Detect which cell encompasses the target text, then output its (X, Y) center coordinate. 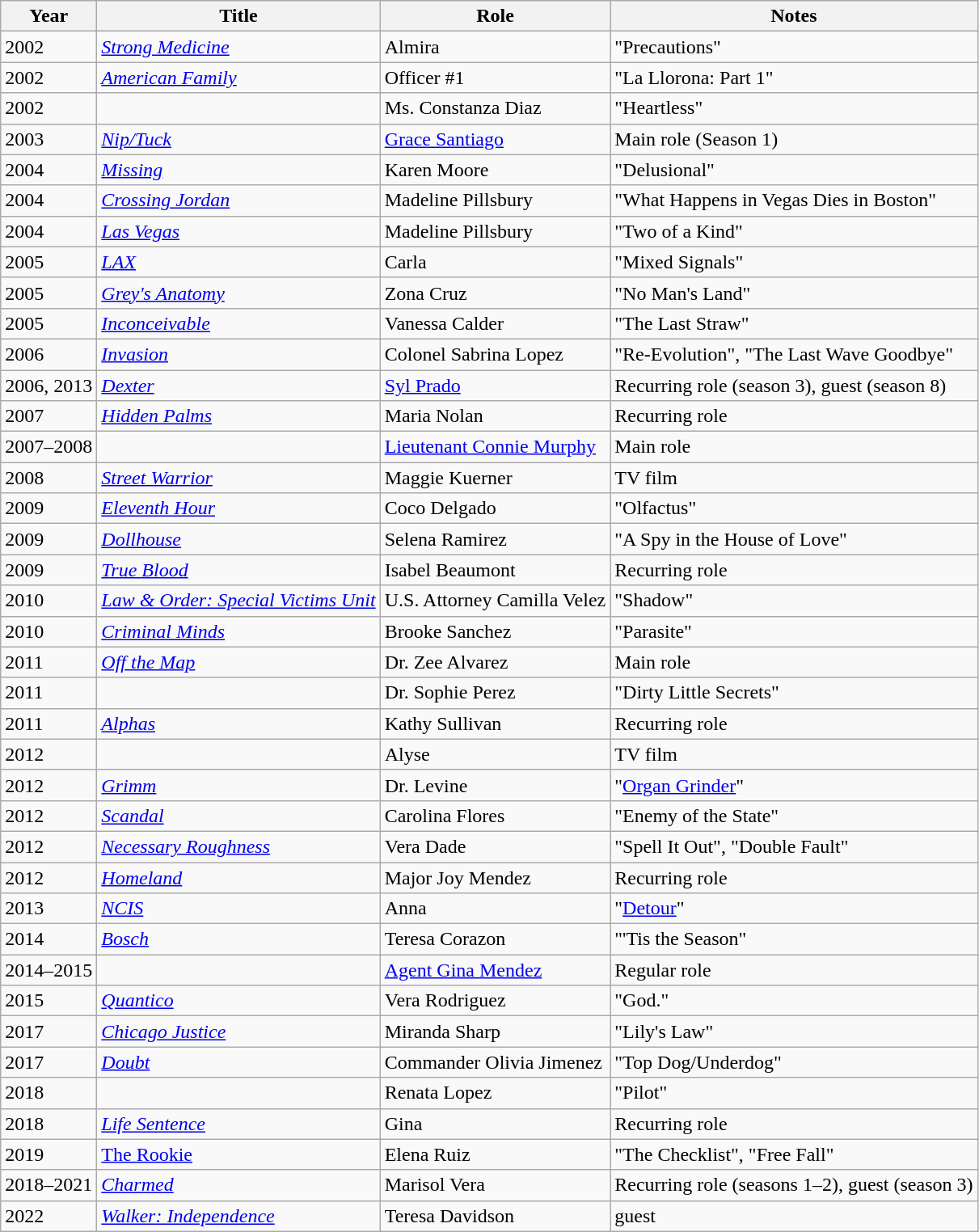
"Olfactus" (794, 508)
Law & Order: Special Victims Unit (238, 601)
Maggie Kuerner (495, 478)
Major Joy Mendez (495, 877)
U.S. Attorney Camilla Velez (495, 601)
Life Sentence (238, 1124)
2003 (49, 139)
2006 (49, 354)
Vera Rodriguez (495, 1001)
Colonel Sabrina Lopez (495, 354)
Main role (Season 1) (794, 139)
Isabel Beaumont (495, 570)
2019 (49, 1154)
"'Tis the Season" (794, 939)
Brooke Sanchez (495, 631)
"La Llorona: Part 1" (794, 78)
Zona Cruz (495, 293)
Syl Prado (495, 386)
Teresa Corazon (495, 939)
"God." (794, 1001)
"Two of a Kind" (794, 231)
Alphas (238, 724)
Dr. Sophie Perez (495, 693)
"What Happens in Vegas Dies in Boston" (794, 200)
Carla (495, 262)
Vanessa Calder (495, 323)
Charmed (238, 1185)
Regular role (794, 970)
Dr. Levine (495, 785)
2007–2008 (49, 447)
Commander Olivia Jimenez (495, 1062)
"A Spy in the House of Love" (794, 539)
guest (794, 1216)
Doubt (238, 1062)
Ms. Constanza Diaz (495, 108)
"No Man's Land" (794, 293)
Homeland (238, 877)
Vera Dade (495, 846)
"Re-Evolution", "The Last Wave Goodbye" (794, 354)
2007 (49, 416)
LAX (238, 262)
Gina (495, 1124)
2014 (49, 939)
Coco Delgado (495, 508)
Maria Nolan (495, 416)
Hidden Palms (238, 416)
"Detour" (794, 909)
Anna (495, 909)
"Dirty Little Secrets" (794, 693)
Year (49, 16)
Necessary Roughness (238, 846)
Karen Moore (495, 170)
NCIS (238, 909)
"Shadow" (794, 601)
Grace Santiago (495, 139)
Off the Map (238, 662)
2013 (49, 909)
2015 (49, 1001)
Scandal (238, 816)
2014–2015 (49, 970)
Invasion (238, 354)
Chicago Justice (238, 1032)
"Pilot" (794, 1093)
Kathy Sullivan (495, 724)
Missing (238, 170)
Officer #1 (495, 78)
"Organ Grinder" (794, 785)
2008 (49, 478)
True Blood (238, 570)
"Precautions" (794, 47)
Dexter (238, 386)
"Delusional" (794, 170)
"Lily's Law" (794, 1032)
"Mixed Signals" (794, 262)
"Parasite" (794, 631)
2022 (49, 1216)
Teresa Davidson (495, 1216)
Grimm (238, 785)
Title (238, 16)
"Enemy of the State" (794, 816)
Marisol Vera (495, 1185)
Agent Gina Mendez (495, 970)
Almira (495, 47)
Recurring role (season 3), guest (season 8) (794, 386)
Dr. Zee Alvarez (495, 662)
Walker: Independence (238, 1216)
The Rookie (238, 1154)
Miranda Sharp (495, 1032)
Grey's Anatomy (238, 293)
Inconceivable (238, 323)
Street Warrior (238, 478)
Carolina Flores (495, 816)
Eleventh Hour (238, 508)
2006, 2013 (49, 386)
"The Last Straw" (794, 323)
Strong Medicine (238, 47)
Notes (794, 16)
Crossing Jordan (238, 200)
Renata Lopez (495, 1093)
"Top Dog/Underdog" (794, 1062)
Alyse (495, 754)
Nip/Tuck (238, 139)
Elena Ruiz (495, 1154)
2018–2021 (49, 1185)
"Spell It Out", "Double Fault" (794, 846)
Selena Ramirez (495, 539)
Criminal Minds (238, 631)
American Family (238, 78)
Las Vegas (238, 231)
Recurring role (seasons 1–2), guest (season 3) (794, 1185)
Quantico (238, 1001)
"The Checklist", "Free Fall" (794, 1154)
"Heartless" (794, 108)
Bosch (238, 939)
Role (495, 16)
Lieutenant Connie Murphy (495, 447)
Dollhouse (238, 539)
